Output the [x, y] coordinate of the center of the cell containing the given text.  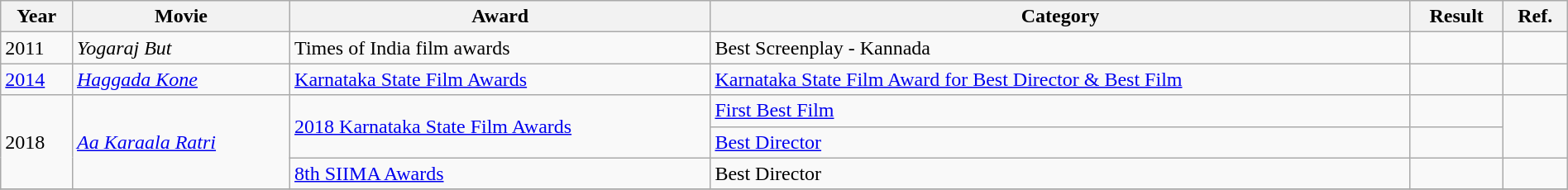
Times of India film awards [500, 48]
Best Screenplay - Kannada [1060, 48]
Result [1456, 17]
2018 [36, 142]
2014 [36, 79]
2011 [36, 48]
Ref. [1535, 17]
Karnataka State Film Awards [500, 79]
2018 Karnataka State Film Awards [500, 126]
Haggada Kone [180, 79]
Karnataka State Film Award for Best Director & Best Film [1060, 79]
Yogaraj But [180, 48]
8th SIIMA Awards [500, 173]
Aa Karaala Ratri [180, 142]
Year [36, 17]
Award [500, 17]
First Best Film [1060, 111]
Category [1060, 17]
Movie [180, 17]
